Find where the given text appears and provide that cell's center as (x, y) coordinate. 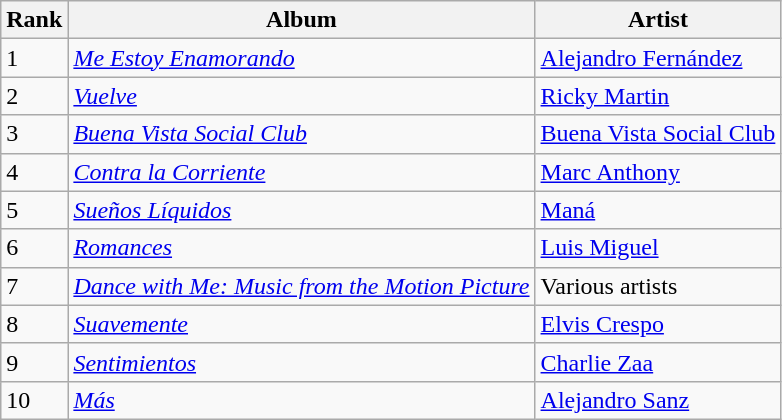
10 (34, 400)
7 (34, 286)
Alejandro Sanz (658, 400)
Rank (34, 20)
Romances (302, 248)
5 (34, 210)
Ricky Martin (658, 96)
Sueños Líquidos (302, 210)
Luis Miguel (658, 248)
Sentimientos (302, 362)
Me Estoy Enamorando (302, 58)
9 (34, 362)
Dance with Me: Music from the Motion Picture (302, 286)
4 (34, 172)
Alejandro Fernández (658, 58)
Marc Anthony (658, 172)
8 (34, 324)
Artist (658, 20)
Contra la Corriente (302, 172)
Elvis Crespo (658, 324)
Suavemente (302, 324)
Vuelve (302, 96)
Charlie Zaa (658, 362)
Más (302, 400)
6 (34, 248)
3 (34, 134)
2 (34, 96)
Maná (658, 210)
Various artists (658, 286)
Album (302, 20)
1 (34, 58)
